Find where the given text appears and provide that cell's center as (x, y) coordinate. 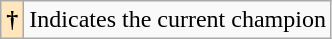
Indicates the current champion (178, 20)
† (12, 20)
